Return the [x, y] coordinate for the center point of the cell that contains the specified text.  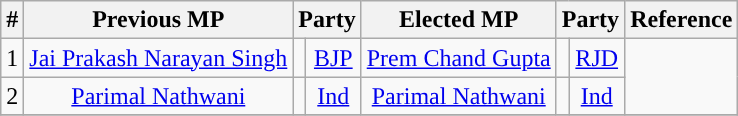
1 [12, 58]
Previous MP [158, 20]
BJP [333, 58]
Reference [682, 20]
Elected MP [458, 20]
Jai Prakash Narayan Singh [158, 58]
2 [12, 96]
# [12, 20]
RJD [597, 58]
Prem Chand Gupta [458, 58]
